Scan for the cell matching the given text and deliver its [X, Y] coordinate at center. 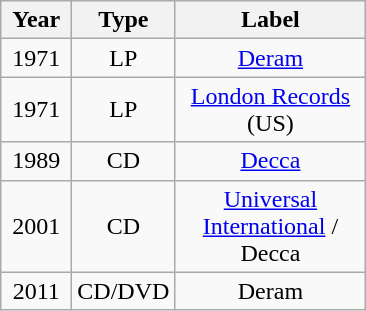
Label [270, 20]
1989 [36, 161]
Type [124, 20]
Year [36, 20]
2011 [36, 291]
Decca [270, 161]
London Records (US) [270, 110]
2001 [36, 226]
Universal International / Decca [270, 226]
CD/DVD [124, 291]
